Extract the [X, Y] coordinate from the center of the cell holding the provided text.  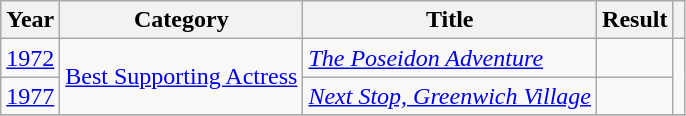
Title [450, 20]
Year [30, 20]
The Poseidon Adventure [450, 58]
Result [635, 20]
Category [182, 20]
1977 [30, 96]
1972 [30, 58]
Best Supporting Actress [182, 77]
Next Stop, Greenwich Village [450, 96]
